Extract the (X, Y) coordinate from the center of the cell holding the provided text.  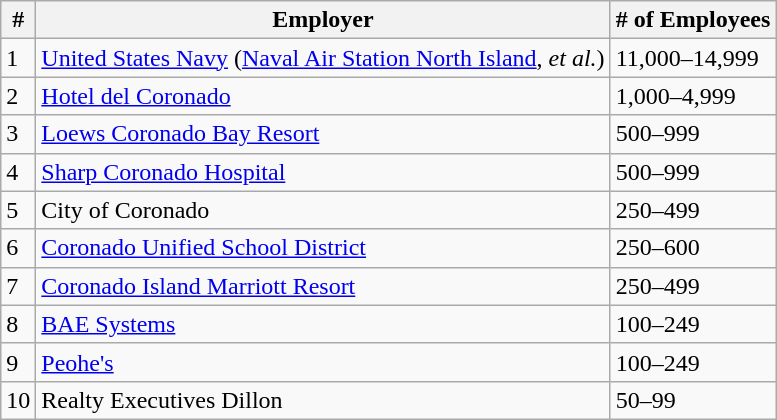
8 (18, 324)
United States Navy (Naval Air Station North Island, et al.) (323, 58)
Peohe's (323, 362)
Realty Executives Dillon (323, 400)
# (18, 20)
3 (18, 134)
Sharp Coronado Hospital (323, 172)
Employer (323, 20)
11,000–14,999 (693, 58)
Coronado Island Marriott Resort (323, 286)
1 (18, 58)
4 (18, 172)
Loews Coronado Bay Resort (323, 134)
7 (18, 286)
# of Employees (693, 20)
9 (18, 362)
5 (18, 210)
City of Coronado (323, 210)
Hotel del Coronado (323, 96)
Coronado Unified School District (323, 248)
10 (18, 400)
6 (18, 248)
1,000–4,999 (693, 96)
250–600 (693, 248)
BAE Systems (323, 324)
50–99 (693, 400)
2 (18, 96)
